Determine the (X, Y) coordinate at the center of the cell enclosing the given text.  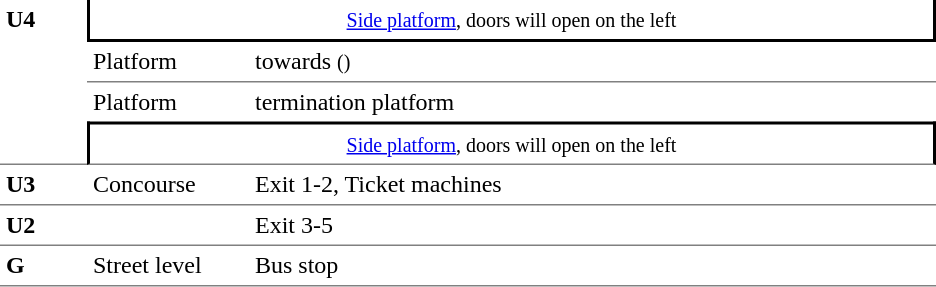
U2 (44, 226)
Exit 1-2, Ticket machines (592, 185)
Bus stop (592, 266)
termination platform (592, 102)
Street level (168, 266)
towards () (592, 62)
G (44, 266)
U3 (44, 185)
U4 (44, 82)
Concourse (168, 185)
Exit 3-5 (592, 226)
